Extract the [x, y] coordinate from the center of the cell holding the provided text.  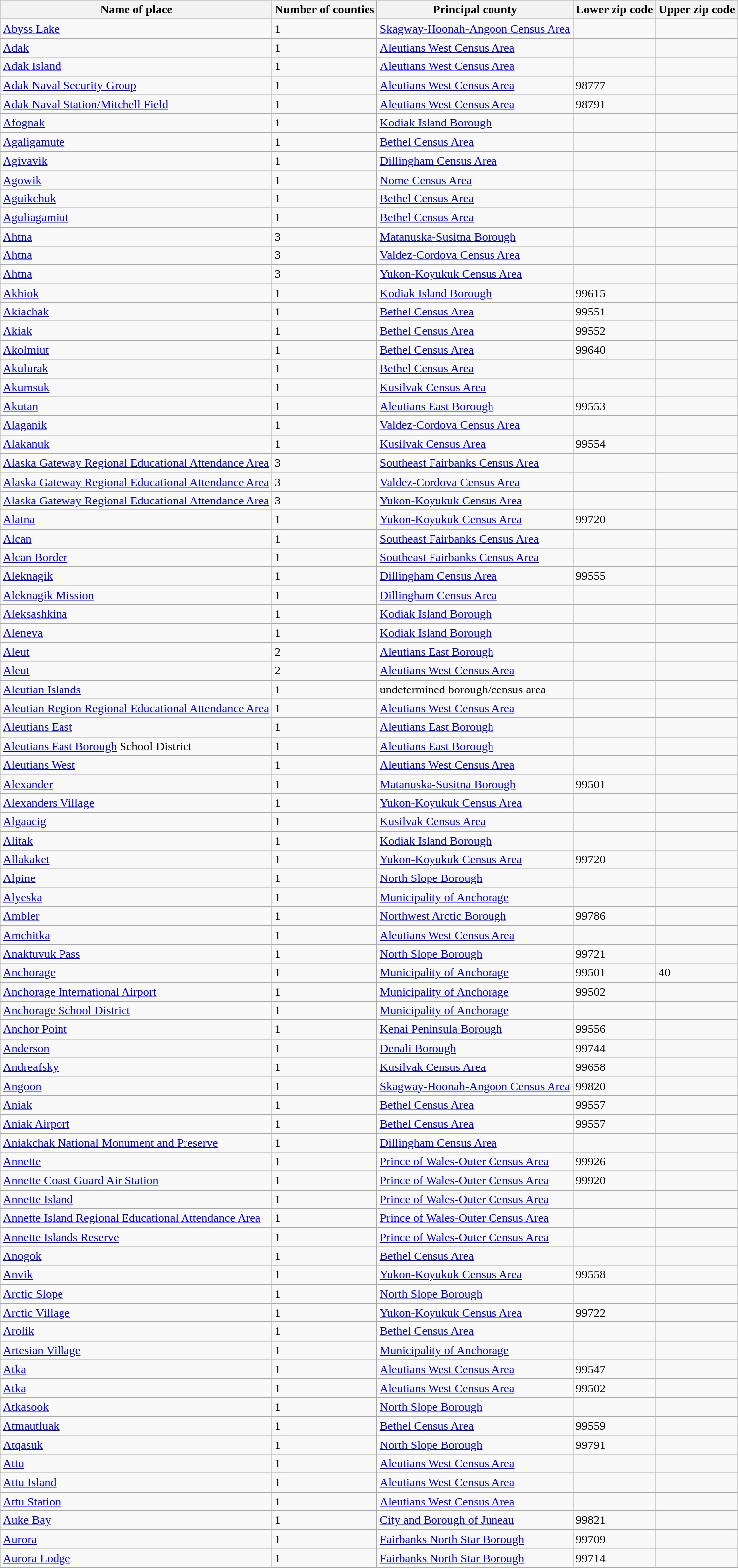
98791 [614, 104]
Akumsuk [136, 387]
Kenai Peninsula Borough [475, 1029]
Aleutians West [136, 765]
Aniak Airport [136, 1124]
Auke Bay [136, 1520]
Alcan [136, 538]
Adak Naval Station/Mitchell Field [136, 104]
Annette Coast Guard Air Station [136, 1181]
Alitak [136, 841]
Andreafsky [136, 1067]
99554 [614, 444]
Alexanders Village [136, 803]
99553 [614, 406]
Alaganik [136, 425]
Adak Naval Security Group [136, 85]
Aleknagik [136, 576]
City and Borough of Juneau [475, 1520]
99791 [614, 1445]
Attu Island [136, 1483]
Alakanuk [136, 444]
99551 [614, 312]
Anvik [136, 1275]
99744 [614, 1048]
Aguikchuk [136, 198]
Atkasook [136, 1407]
Alyeska [136, 897]
Name of place [136, 10]
Aleutians East [136, 727]
Aleneva [136, 633]
40 [696, 973]
Attu [136, 1464]
Denali Borough [475, 1048]
Algaacig [136, 821]
Aleknagik Mission [136, 595]
undetermined borough/census area [475, 690]
Aniakchak National Monument and Preserve [136, 1142]
Arctic Slope [136, 1294]
99786 [614, 916]
Angoon [136, 1086]
Atqasuk [136, 1445]
99558 [614, 1275]
99556 [614, 1029]
99547 [614, 1369]
98777 [614, 85]
Aleutian Islands [136, 690]
99640 [614, 350]
Lower zip code [614, 10]
99709 [614, 1539]
Akolmiut [136, 350]
99559 [614, 1426]
99714 [614, 1558]
Anchorage International Airport [136, 992]
Aleutians East Borough School District [136, 746]
Akhiok [136, 293]
Aurora Lodge [136, 1558]
99552 [614, 331]
Alatna [136, 519]
Artesian Village [136, 1350]
Atmautluak [136, 1426]
Aleksashkina [136, 614]
Anaktuvuk Pass [136, 954]
Agivavik [136, 161]
Ambler [136, 916]
Annette Island Regional Educational Attendance Area [136, 1218]
Annette [136, 1162]
Anchorage School District [136, 1010]
Arctic Village [136, 1313]
Anchor Point [136, 1029]
Aniak [136, 1105]
Nome Census Area [475, 180]
Attu Station [136, 1502]
Alexander [136, 784]
99721 [614, 954]
Adak Island [136, 66]
Aurora [136, 1539]
Agowik [136, 180]
99820 [614, 1086]
Adak [136, 48]
Aguliagamiut [136, 217]
Upper zip code [696, 10]
99926 [614, 1162]
99555 [614, 576]
Alcan Border [136, 558]
Anogok [136, 1256]
Anchorage [136, 973]
99722 [614, 1313]
Akiak [136, 331]
99658 [614, 1067]
99821 [614, 1520]
Aleutian Region Regional Educational Attendance Area [136, 708]
Anderson [136, 1048]
Principal county [475, 10]
Number of counties [324, 10]
Akulurak [136, 369]
Amchitka [136, 935]
Afognak [136, 123]
Alpine [136, 878]
Arolik [136, 1331]
Annette Islands Reserve [136, 1237]
Northwest Arctic Borough [475, 916]
Akutan [136, 406]
Akiachak [136, 312]
Allakaket [136, 860]
Annette Island [136, 1199]
99920 [614, 1181]
Agaligamute [136, 142]
Abyss Lake [136, 29]
99615 [614, 293]
